Identify which cell holds the provided text, then report its (x, y) central coordinate. 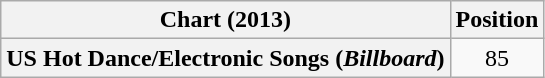
85 (497, 58)
US Hot Dance/Electronic Songs (Billboard) (226, 58)
Chart (2013) (226, 20)
Position (497, 20)
